Return the [X, Y] coordinate for the center point of the cell that contains the specified text.  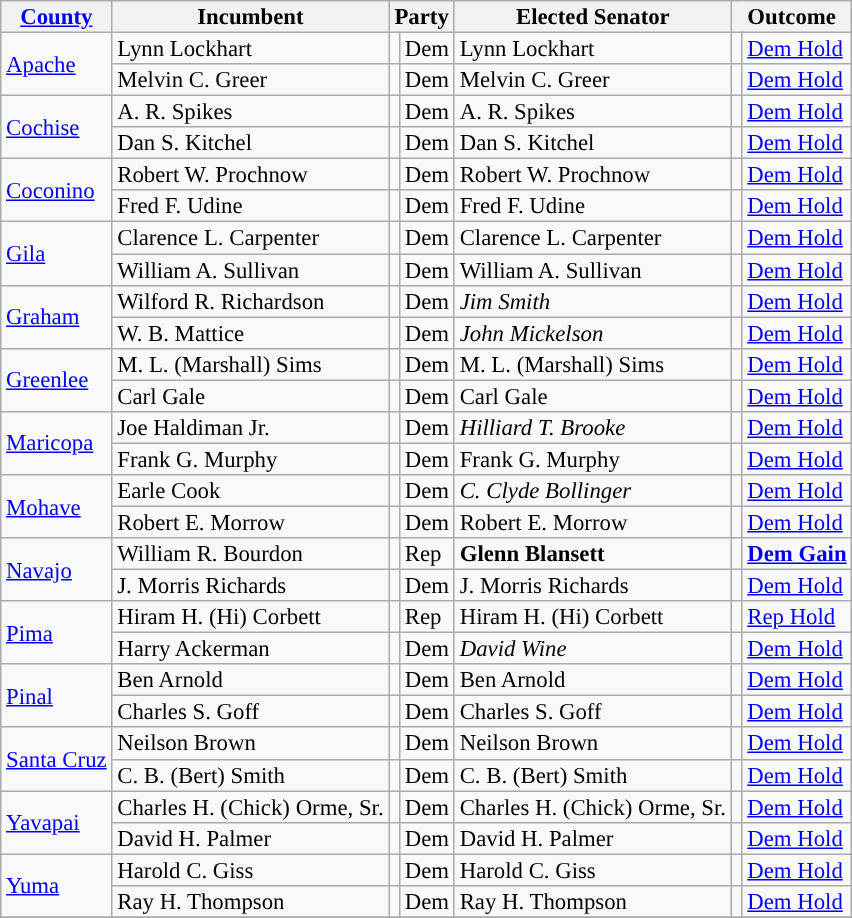
Outcome [792, 17]
Navajo [56, 570]
Yavapai [56, 822]
Incumbent [250, 17]
Mohave [56, 506]
Graham [56, 316]
Joe Haldiman Jr. [250, 428]
Wilford R. Richardson [250, 301]
David Wine [592, 649]
Greenlee [56, 380]
Jim Smith [592, 301]
Maricopa [56, 444]
Pinal [56, 696]
Glenn Blansett [592, 554]
William R. Bourdon [250, 554]
John Mickelson [592, 333]
Yuma [56, 886]
Cochise [56, 128]
Apache [56, 64]
C. Clyde Bollinger [592, 491]
Rep Hold [797, 617]
Harry Ackerman [250, 649]
Earle Cook [250, 491]
Coconino [56, 190]
Dem Gain [797, 554]
Gila [56, 254]
Party [422, 17]
Santa Cruz [56, 760]
Elected Senator [592, 17]
W. B. Mattice [250, 333]
Pima [56, 632]
Hilliard T. Brooke [592, 428]
County [56, 17]
